From the cell containing the given text, extract its center point as (X, Y) coordinate. 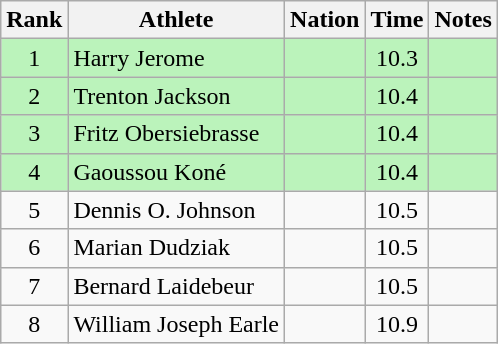
Fritz Obersiebrasse (176, 134)
8 (34, 324)
10.3 (397, 58)
Time (397, 20)
5 (34, 210)
7 (34, 286)
Gaoussou Koné (176, 172)
Marian Dudziak (176, 248)
Dennis O. Johnson (176, 210)
1 (34, 58)
Trenton Jackson (176, 96)
Athlete (176, 20)
Harry Jerome (176, 58)
Bernard Laidebeur (176, 286)
10.9 (397, 324)
William Joseph Earle (176, 324)
3 (34, 134)
2 (34, 96)
4 (34, 172)
Rank (34, 20)
6 (34, 248)
Nation (325, 20)
Notes (463, 20)
